Pinpoint the cell where the given text exists, returning its [X, Y] midpoint coordinate. 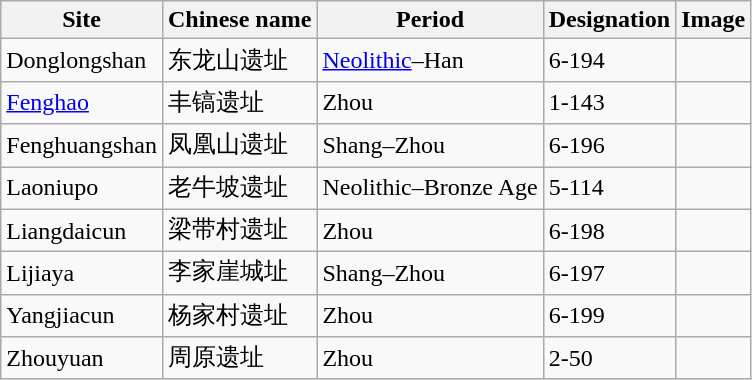
Liangdaicun [82, 230]
Image [714, 20]
梁带村遗址 [239, 230]
Lijiaya [82, 274]
Site [82, 20]
Neolithic–Han [430, 60]
老牛坡遗址 [239, 188]
杨家村遗址 [239, 316]
Chinese name [239, 20]
周原遗址 [239, 358]
1-143 [609, 102]
5-114 [609, 188]
Donglongshan [82, 60]
Yangjiacun [82, 316]
6-198 [609, 230]
Period [430, 20]
6-196 [609, 146]
丰镐遗址 [239, 102]
Zhouyuan [82, 358]
Laoniupo [82, 188]
Neolithic–Bronze Age [430, 188]
6-199 [609, 316]
Fenghao [82, 102]
Designation [609, 20]
李家崖城址 [239, 274]
2-50 [609, 358]
Fenghuangshan [82, 146]
东龙山遗址 [239, 60]
6-197 [609, 274]
凤凰山遗址 [239, 146]
6-194 [609, 60]
